Provide the (X, Y) coordinate of the cell's center where the given text is located.  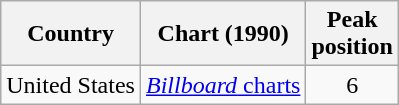
Peakposition (352, 34)
Billboard charts (222, 85)
Chart (1990) (222, 34)
United States (71, 85)
Country (71, 34)
6 (352, 85)
